Capture the cell that displays the provided text and extract its (X, Y) central coordinate. 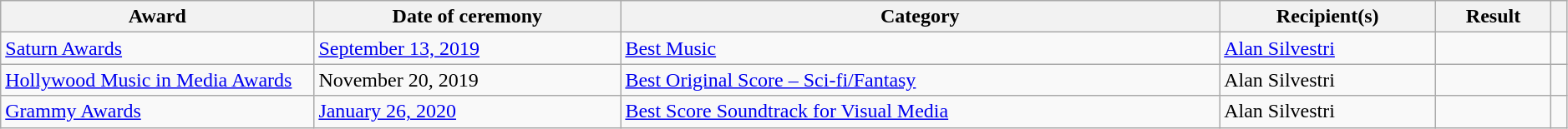
Category (921, 17)
Best Score Soundtrack for Visual Media (921, 112)
November 20, 2019 (468, 80)
Recipient(s) (1328, 17)
Best Music (921, 48)
Hollywood Music in Media Awards (157, 80)
January 26, 2020 (468, 112)
Result (1494, 17)
Award (157, 17)
Grammy Awards (157, 112)
Date of ceremony (468, 17)
Saturn Awards (157, 48)
Best Original Score – Sci-fi/Fantasy (921, 80)
September 13, 2019 (468, 48)
